Scan for the cell matching the given text and deliver its (X, Y) coordinate at center. 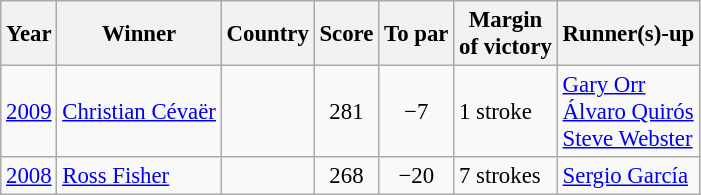
Country (268, 34)
−7 (416, 112)
Gary Orr Álvaro Quirós Steve Webster (628, 112)
2008 (29, 176)
Sergio García (628, 176)
Ross Fisher (139, 176)
Runner(s)-up (628, 34)
281 (346, 112)
Christian Cévaër (139, 112)
To par (416, 34)
2009 (29, 112)
Winner (139, 34)
Score (346, 34)
1 stroke (506, 112)
Year (29, 34)
−20 (416, 176)
268 (346, 176)
7 strokes (506, 176)
Marginof victory (506, 34)
